Return the [X, Y] coordinate for the center point of the cell that contains the specified text.  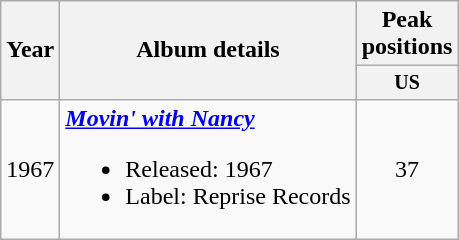
37 [407, 169]
Year [30, 50]
Album details [208, 50]
US [407, 82]
Peak positions [407, 34]
1967 [30, 169]
Movin' with NancyReleased: 1967Label: Reprise Records [208, 169]
